Pinpoint the cell where the given text exists, returning its [X, Y] midpoint coordinate. 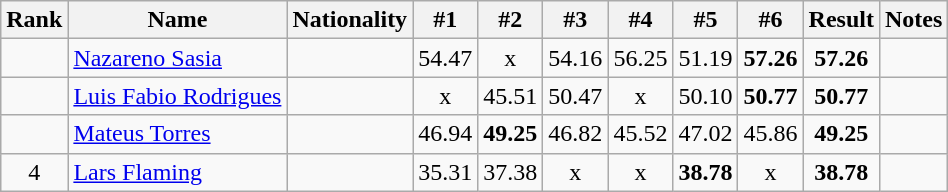
54.16 [576, 58]
47.02 [706, 134]
45.86 [770, 134]
Lars Flaming [178, 172]
#2 [510, 20]
Name [178, 20]
37.38 [510, 172]
35.31 [446, 172]
46.94 [446, 134]
51.19 [706, 58]
Result [841, 20]
Mateus Torres [178, 134]
Nazareno Sasia [178, 58]
#3 [576, 20]
45.51 [510, 96]
46.82 [576, 134]
Luis Fabio Rodrigues [178, 96]
56.25 [640, 58]
#5 [706, 20]
54.47 [446, 58]
4 [34, 172]
Notes [913, 20]
#1 [446, 20]
#4 [640, 20]
45.52 [640, 134]
Rank [34, 20]
50.10 [706, 96]
#6 [770, 20]
Nationality [350, 20]
50.47 [576, 96]
